Find where the given text appears and provide that cell's center as (X, Y) coordinate. 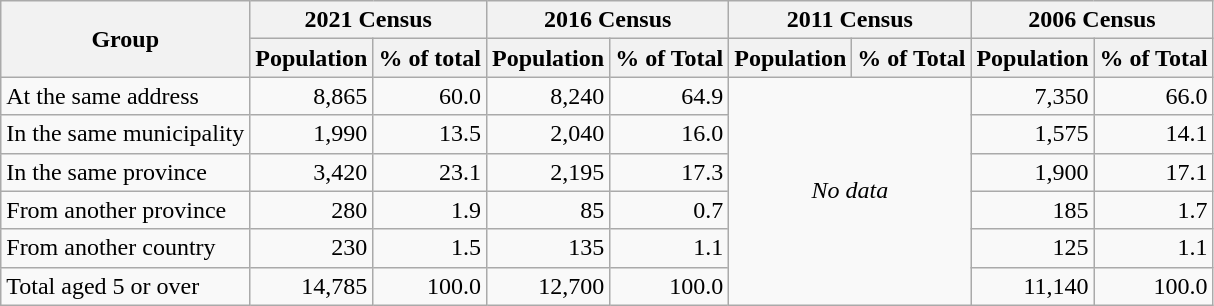
From another province (126, 210)
2016 Census (608, 20)
85 (548, 210)
1.9 (430, 210)
64.9 (670, 96)
14,785 (312, 286)
8,865 (312, 96)
12,700 (548, 286)
17.3 (670, 172)
185 (1032, 210)
2011 Census (850, 20)
1,900 (1032, 172)
23.1 (430, 172)
135 (548, 248)
3,420 (312, 172)
17.1 (1154, 172)
11,140 (1032, 286)
1,990 (312, 134)
16.0 (670, 134)
60.0 (430, 96)
2021 Census (368, 20)
From another country (126, 248)
At the same address (126, 96)
Total aged 5 or over (126, 286)
1.5 (430, 248)
0.7 (670, 210)
125 (1032, 248)
2,040 (548, 134)
In the same municipality (126, 134)
2006 Census (1092, 20)
14.1 (1154, 134)
13.5 (430, 134)
% of total (430, 58)
7,350 (1032, 96)
1.7 (1154, 210)
280 (312, 210)
66.0 (1154, 96)
8,240 (548, 96)
1,575 (1032, 134)
In the same province (126, 172)
Group (126, 39)
230 (312, 248)
No data (850, 191)
2,195 (548, 172)
